Capture the cell that displays the provided text and extract its [x, y] central coordinate. 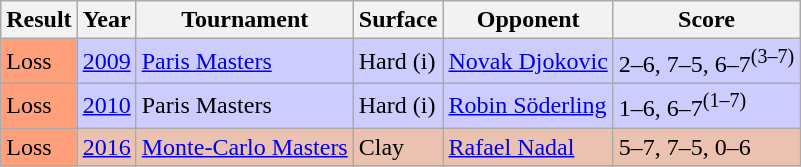
Year [106, 20]
2009 [106, 62]
Surface [398, 20]
Rafael Nadal [528, 147]
Result [39, 20]
5–7, 7–5, 0–6 [706, 147]
Tournament [244, 20]
2–6, 7–5, 6–7(3–7) [706, 62]
Monte-Carlo Masters [244, 147]
Novak Djokovic [528, 62]
2016 [106, 147]
1–6, 6–7(1–7) [706, 106]
Robin Söderling [528, 106]
Clay [398, 147]
2010 [106, 106]
Score [706, 20]
Opponent [528, 20]
